Find where the given text appears and provide that cell's center as (X, Y) coordinate. 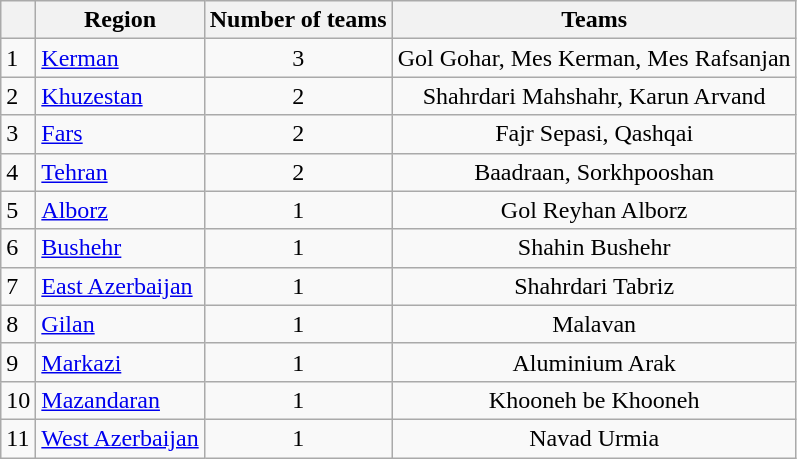
Khuzestan (120, 96)
Gol Reyhan Alborz (594, 210)
Aluminium Arak (594, 362)
Baadraan, Sorkhpooshan (594, 172)
11 (18, 438)
Gilan (120, 324)
Teams (594, 20)
Markazi (120, 362)
Bushehr (120, 248)
Fars (120, 134)
Khooneh be Khooneh (594, 400)
7 (18, 286)
Kerman (120, 58)
Mazandaran (120, 400)
West Azerbaijan (120, 438)
10 (18, 400)
9 (18, 362)
6 (18, 248)
Tehran (120, 172)
Alborz (120, 210)
Malavan (594, 324)
8 (18, 324)
Number of teams (298, 20)
Navad Urmia (594, 438)
5 (18, 210)
Fajr Sepasi, Qashqai (594, 134)
Shahrdari Tabriz (594, 286)
Shahin Bushehr (594, 248)
Shahrdari Mahshahr, Karun Arvand (594, 96)
4 (18, 172)
Gol Gohar, Mes Kerman, Mes Rafsanjan (594, 58)
Region (120, 20)
East Azerbaijan (120, 286)
